Scan for the cell matching the given text and deliver its [X, Y] coordinate at center. 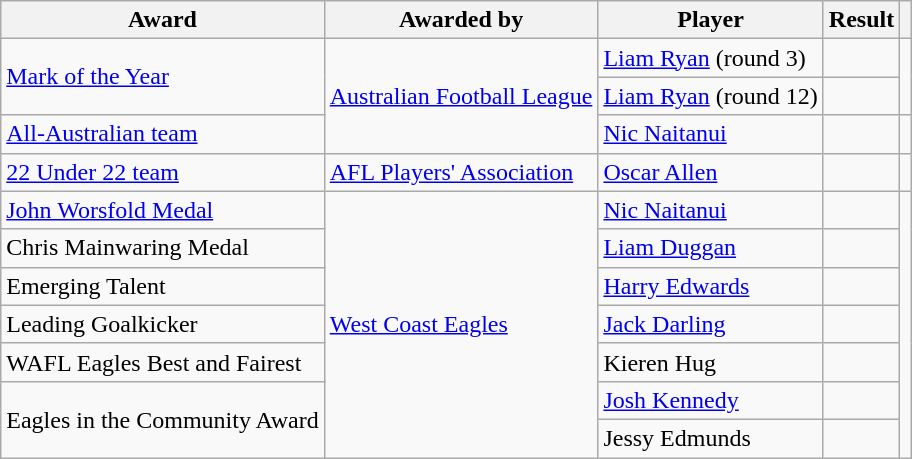
West Coast Eagles [461, 324]
Award [162, 20]
Emerging Talent [162, 286]
Eagles in the Community Award [162, 419]
Mark of the Year [162, 77]
Kieren Hug [710, 362]
John Worsfold Medal [162, 210]
Harry Edwards [710, 286]
Jessy Edmunds [710, 438]
22 Under 22 team [162, 172]
Liam Ryan (round 3) [710, 58]
Awarded by [461, 20]
Result [861, 20]
Australian Football League [461, 96]
Liam Duggan [710, 248]
Player [710, 20]
Liam Ryan (round 12) [710, 96]
Chris Mainwaring Medal [162, 248]
All-Australian team [162, 134]
Josh Kennedy [710, 400]
AFL Players' Association [461, 172]
WAFL Eagles Best and Fairest [162, 362]
Oscar Allen [710, 172]
Leading Goalkicker [162, 324]
Jack Darling [710, 324]
